Pinpoint the cell where the given text exists, returning its (x, y) midpoint coordinate. 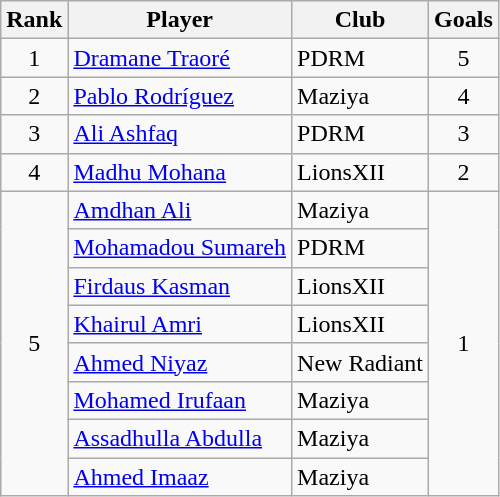
Assadhulla Abdulla (180, 438)
Mohamed Irufaan (180, 400)
New Radiant (360, 362)
Rank (34, 20)
Mohamadou Sumareh (180, 248)
Dramane Traoré (180, 58)
Ali Ashfaq (180, 134)
Firdaus Kasman (180, 286)
Madhu Mohana (180, 172)
Player (180, 20)
Goals (464, 20)
Khairul Amri (180, 324)
Ahmed Niyaz (180, 362)
Ahmed Imaaz (180, 477)
Amdhan Ali (180, 210)
Pablo Rodríguez (180, 96)
Club (360, 20)
